Return the (X, Y) coordinate for the center point of the cell that contains the specified text.  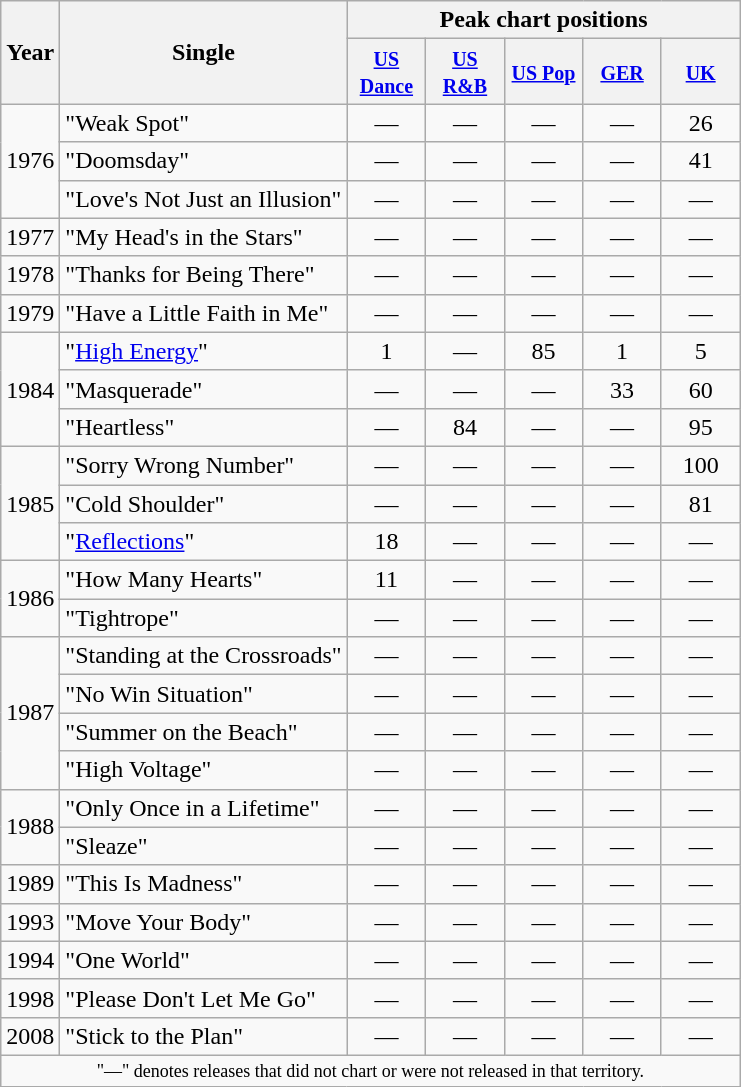
1994 (30, 960)
"Cold Shoulder" (204, 503)
1993 (30, 922)
Single (204, 52)
1985 (30, 503)
60 (700, 389)
1977 (30, 237)
84 (466, 427)
1989 (30, 884)
"Please Don't Let Me Go" (204, 998)
"Love's Not Just an Illusion" (204, 199)
"Standing at the Crossroads" (204, 656)
"Reflections" (204, 542)
"Have a Little Faith in Me" (204, 313)
"How Many Hearts" (204, 580)
95 (700, 427)
1978 (30, 275)
UK (700, 72)
US Pop (544, 72)
GER (622, 72)
41 (700, 161)
"Thanks for Being There" (204, 275)
26 (700, 123)
100 (700, 465)
"Move Your Body" (204, 922)
US R&B (466, 72)
1979 (30, 313)
Peak chart positions (544, 20)
18 (386, 542)
"Sleaze" (204, 846)
"Tightrope" (204, 618)
"Heartless" (204, 427)
"High Voltage" (204, 770)
"Weak Spot" (204, 123)
"Only Once in a Lifetime" (204, 808)
"Stick to the Plan" (204, 1036)
"Masquerade" (204, 389)
"—" denotes releases that did not chart or were not released in that territory. (370, 1070)
11 (386, 580)
"High Energy" (204, 351)
"My Head's in the Stars" (204, 237)
85 (544, 351)
33 (622, 389)
"No Win Situation" (204, 694)
1998 (30, 998)
1986 (30, 599)
"Doomsday" (204, 161)
2008 (30, 1036)
5 (700, 351)
Year (30, 52)
1988 (30, 827)
"This Is Madness" (204, 884)
"One World" (204, 960)
"Summer on the Beach" (204, 732)
"Sorry Wrong Number" (204, 465)
1976 (30, 161)
1984 (30, 389)
US Dance (386, 72)
1987 (30, 713)
81 (700, 503)
